Scan for the cell matching the given text and deliver its (x, y) coordinate at center. 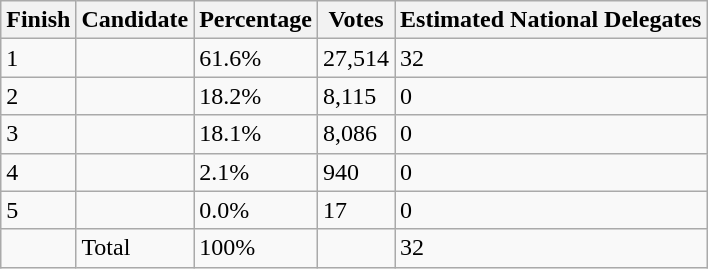
100% (256, 248)
4 (38, 172)
18.2% (256, 96)
5 (38, 210)
27,514 (356, 58)
18.1% (256, 134)
2.1% (256, 172)
Finish (38, 20)
Votes (356, 20)
Total (135, 248)
1 (38, 58)
8,086 (356, 134)
17 (356, 210)
8,115 (356, 96)
61.6% (256, 58)
3 (38, 134)
940 (356, 172)
2 (38, 96)
Estimated National Delegates (551, 20)
Percentage (256, 20)
Candidate (135, 20)
0.0% (256, 210)
